Search for the cell housing the specified text and yield its (x, y) center coordinate. 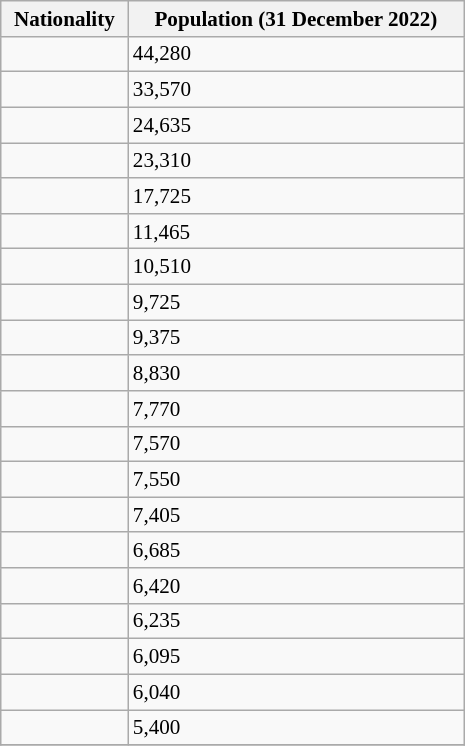
17,725 (296, 196)
7,570 (296, 444)
5,400 (296, 728)
6,685 (296, 550)
8,830 (296, 372)
6,235 (296, 620)
11,465 (296, 230)
33,570 (296, 90)
9,725 (296, 302)
6,095 (296, 656)
7,405 (296, 514)
6,420 (296, 586)
9,375 (296, 338)
23,310 (296, 160)
Population (31 December 2022) (296, 18)
24,635 (296, 124)
44,280 (296, 54)
Nationality (64, 18)
6,040 (296, 692)
10,510 (296, 266)
7,770 (296, 408)
7,550 (296, 480)
